Determine the (X, Y) coordinate at the center of the cell enclosing the given text.  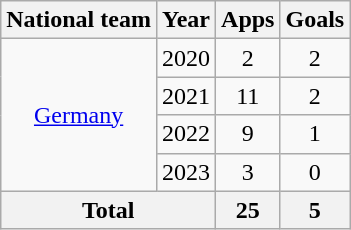
1 (315, 134)
2023 (186, 172)
11 (248, 96)
2022 (186, 134)
9 (248, 134)
Total (108, 210)
Germany (79, 115)
25 (248, 210)
5 (315, 210)
2021 (186, 96)
National team (79, 20)
3 (248, 172)
Goals (315, 20)
0 (315, 172)
2020 (186, 58)
Year (186, 20)
Apps (248, 20)
